Determine the (x, y) coordinate at the center of the cell enclosing the given text.  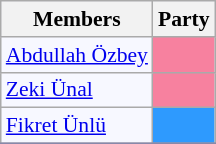
Abdullah Özbey (77, 55)
Zeki Ünal (77, 90)
Fikret Ünlü (77, 126)
Party (184, 19)
Members (77, 19)
